Return (x, y) of the center of cell containing provided text 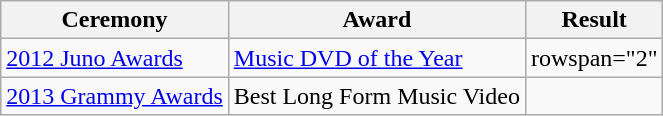
2012 Juno Awards (115, 58)
Award (376, 20)
Best Long Form Music Video (376, 96)
Ceremony (115, 20)
Music DVD of the Year (376, 58)
Result (594, 20)
2013 Grammy Awards (115, 96)
rowspan="2" (594, 58)
